Find where the given text appears and provide that cell's center as [X, Y] coordinate. 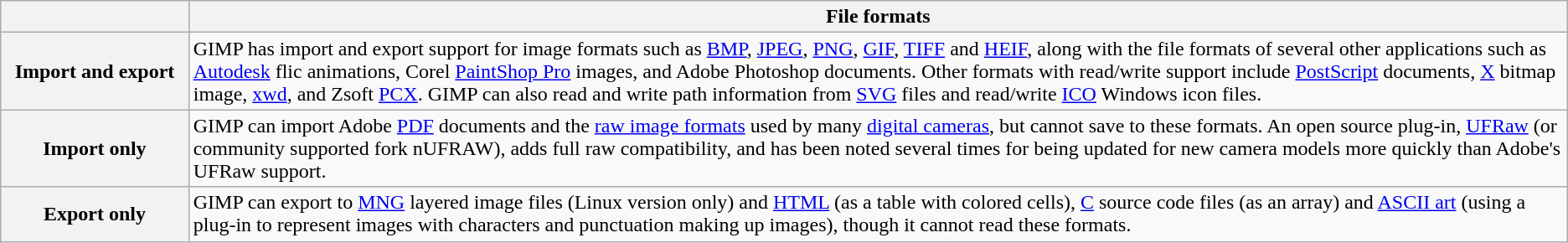
Import only [95, 148]
Export only [95, 215]
File formats [878, 17]
Import and export [95, 71]
